For the text-containing cell, return its midpoint in [x, y] coordinate format. 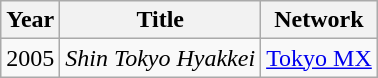
Shin Tokyo Hyakkei [160, 58]
Network [320, 20]
Year [30, 20]
Tokyo MX [320, 58]
2005 [30, 58]
Title [160, 20]
